Output the [x, y] coordinate of the center of the cell containing the given text.  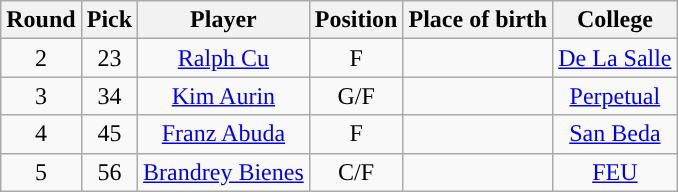
De La Salle [615, 58]
23 [109, 58]
Player [224, 20]
45 [109, 134]
College [615, 20]
Position [356, 20]
Ralph Cu [224, 58]
56 [109, 172]
5 [41, 172]
C/F [356, 172]
Franz Abuda [224, 134]
Place of birth [478, 20]
Kim Aurin [224, 96]
3 [41, 96]
2 [41, 58]
G/F [356, 96]
Round [41, 20]
Brandrey Bienes [224, 172]
San Beda [615, 134]
FEU [615, 172]
34 [109, 96]
Pick [109, 20]
Perpetual [615, 96]
4 [41, 134]
